Extract the (X, Y) coordinate from the center of the cell holding the provided text.  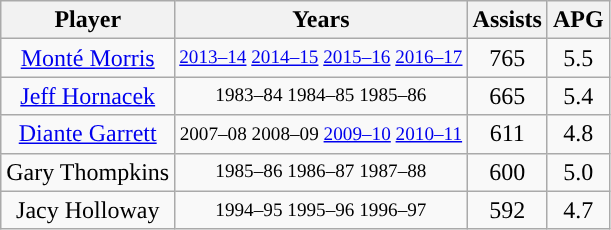
4.7 (578, 210)
5.5 (578, 58)
5.0 (578, 172)
5.4 (578, 96)
765 (507, 58)
Gary Thompkins (88, 172)
611 (507, 134)
Assists (507, 20)
Years (321, 20)
1983–84 1984–85 1985–86 (321, 96)
2013–14 2014–15 2015–16 2016–17 (321, 58)
APG (578, 20)
Monté Morris (88, 58)
600 (507, 172)
Diante Garrett (88, 134)
Player (88, 20)
Jacy Holloway (88, 210)
2007–08 2008–09 2009–10 2010–11 (321, 134)
1994–95 1995–96 1996–97 (321, 210)
Jeff Hornacek (88, 96)
665 (507, 96)
1985–86 1986–87 1987–88 (321, 172)
4.8 (578, 134)
592 (507, 210)
